Identify which cell holds the provided text, then report its [x, y] central coordinate. 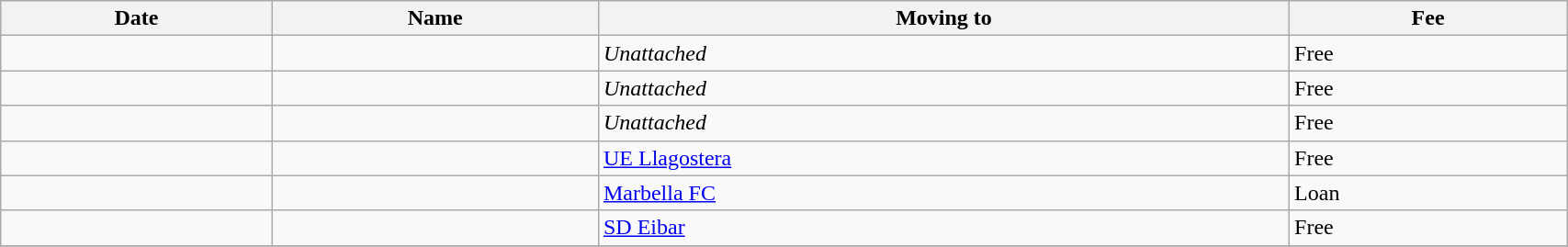
Loan [1428, 193]
Marbella FC [943, 193]
Name [435, 18]
Date [136, 18]
SD Eibar [943, 228]
Fee [1428, 18]
UE Llagostera [943, 158]
Moving to [943, 18]
